Detect which cell encompasses the target text, then output its (X, Y) center coordinate. 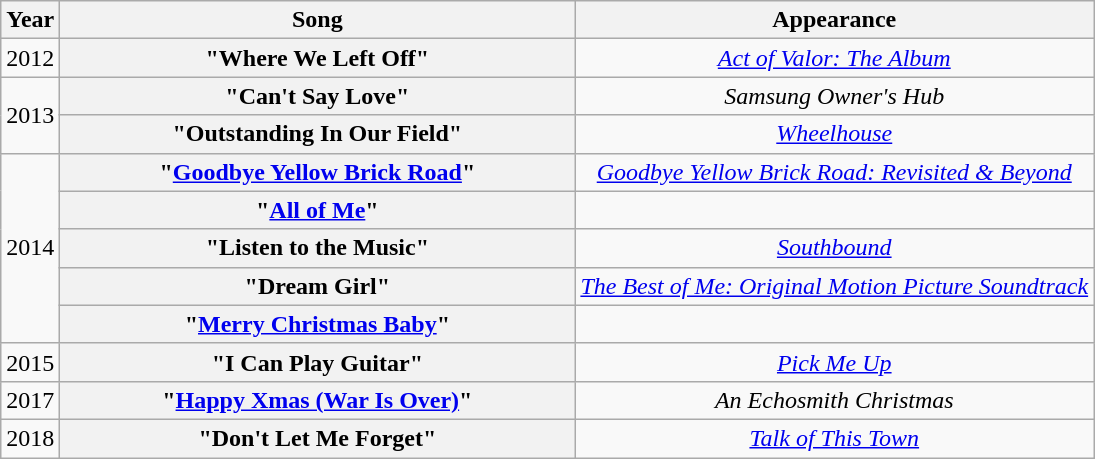
"Outstanding In Our Field" (318, 134)
2018 (30, 438)
"Merry Christmas Baby" (318, 324)
"Listen to the Music" (318, 248)
Act of Valor: The Album (834, 58)
Talk of This Town (834, 438)
"Happy Xmas (War Is Over)" (318, 400)
The Best of Me: Original Motion Picture Soundtrack (834, 286)
2017 (30, 400)
Pick Me Up (834, 362)
Wheelhouse (834, 134)
Goodbye Yellow Brick Road: Revisited & Beyond (834, 172)
Year (30, 20)
"Where We Left Off" (318, 58)
2013 (30, 115)
2014 (30, 248)
"All of Me" (318, 210)
Appearance (834, 20)
"I Can Play Guitar" (318, 362)
Samsung Owner's Hub (834, 96)
"Can't Say Love" (318, 96)
An Echosmith Christmas (834, 400)
Song (318, 20)
Southbound (834, 248)
"Goodbye Yellow Brick Road" (318, 172)
2012 (30, 58)
"Dream Girl" (318, 286)
"Don't Let Me Forget" (318, 438)
2015 (30, 362)
